Locate the cell with the specified text and output its [x, y] center coordinate. 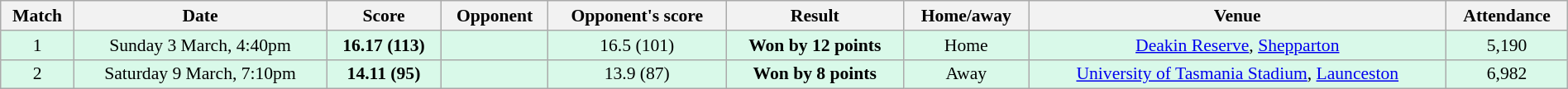
2 [38, 74]
6,982 [1507, 74]
16.17 (113) [384, 45]
Won by 12 points [815, 45]
14.11 (95) [384, 74]
Date [200, 16]
Away [966, 74]
University of Tasmania Stadium, Launceston [1237, 74]
Saturday 9 March, 7:10pm [200, 74]
Attendance [1507, 16]
Opponent's score [637, 16]
Won by 8 points [815, 74]
Score [384, 16]
Sunday 3 March, 4:40pm [200, 45]
Venue [1237, 16]
Home [966, 45]
Match [38, 16]
1 [38, 45]
5,190 [1507, 45]
16.5 (101) [637, 45]
Home/away [966, 16]
13.9 (87) [637, 74]
Result [815, 16]
Opponent [495, 16]
Deakin Reserve, Shepparton [1237, 45]
